From the cell containing the given text, extract its center point as [x, y] coordinate. 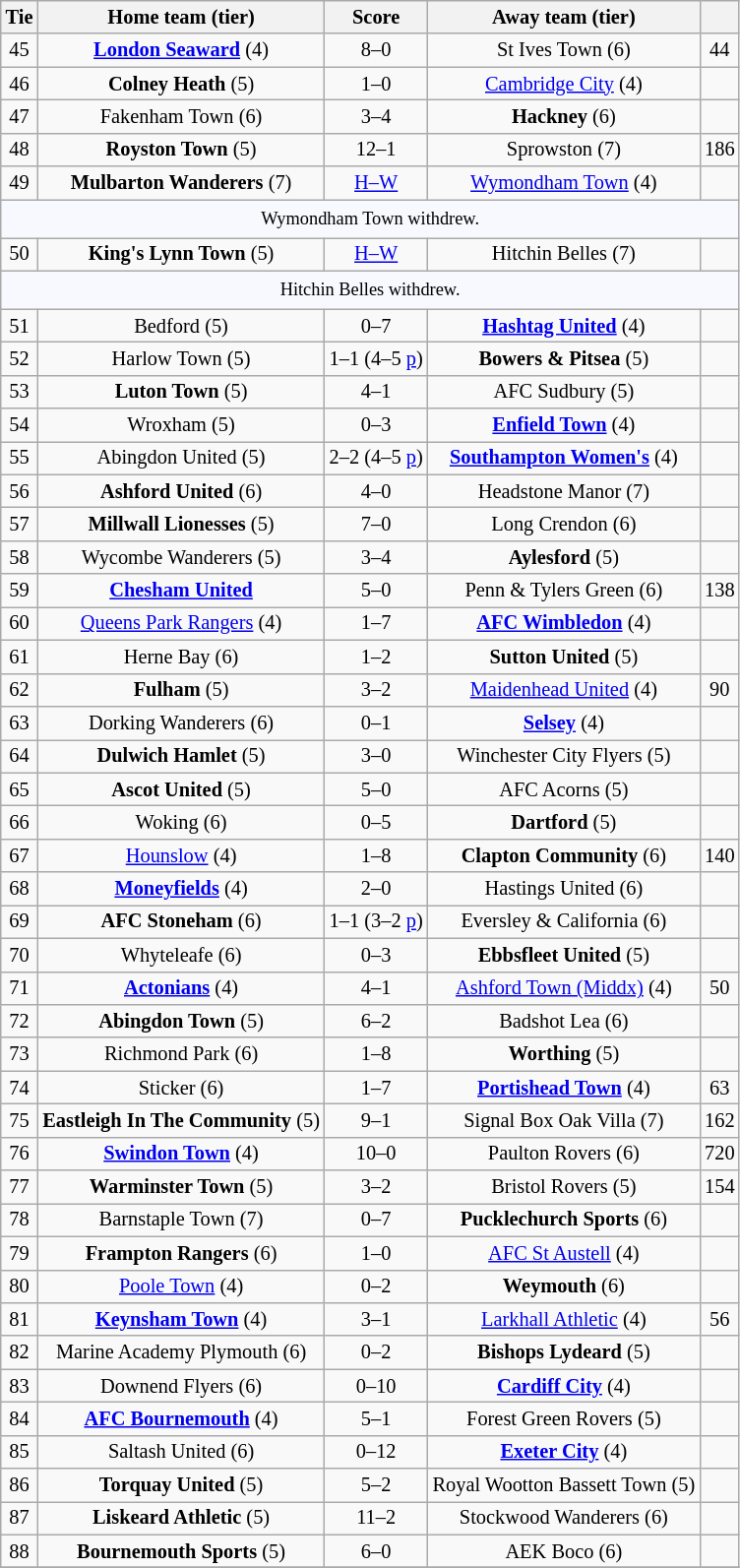
London Seaward (4) [181, 50]
Portishead Town (4) [565, 1088]
61 [20, 657]
88 [20, 1551]
138 [719, 591]
AFC Wimbledon (4) [565, 623]
4–0 [376, 491]
186 [719, 150]
Headstone Manor (7) [565, 491]
90 [719, 690]
Signal Box Oak Villa (7) [565, 1120]
Southampton Women's (4) [565, 458]
Bedford (5) [181, 326]
Wymondham Town (4) [565, 183]
Cambridge City (4) [565, 84]
Sutton United (5) [565, 657]
Royston Town (5) [181, 150]
Sprowston (7) [565, 150]
1–1 (3–2 p) [376, 921]
2–0 [376, 889]
Tie [20, 17]
44 [719, 50]
Royal Wootton Bassett Town (5) [565, 1485]
78 [20, 1220]
7–0 [376, 525]
Queens Park Rangers (4) [181, 623]
Keynsham Town (4) [181, 1319]
Dorking Wanderers (6) [181, 722]
Ashford United (6) [181, 491]
Forest Green Rovers (5) [565, 1418]
55 [20, 458]
Ascot United (5) [181, 789]
Chesham United [181, 591]
Hitchin Belles (7) [565, 254]
Downend Flyers (6) [181, 1386]
6–2 [376, 1021]
6–0 [376, 1551]
Richmond Park (6) [181, 1054]
Paulton Rovers (6) [565, 1154]
Bristol Rovers (5) [565, 1187]
59 [20, 591]
Herne Bay (6) [181, 657]
53 [20, 392]
Weymouth (6) [565, 1286]
AFC Bournemouth (4) [181, 1418]
Hastings United (6) [565, 889]
Barnstaple Town (7) [181, 1220]
65 [20, 789]
62 [20, 690]
71 [20, 988]
Colney Heath (5) [181, 84]
Hitchin Belles withdrew. [370, 289]
Cardiff City (4) [565, 1386]
1–1 (4–5 p) [376, 358]
72 [20, 1021]
Whyteleafe (6) [181, 955]
3–1 [376, 1319]
Liskeard Athletic (5) [181, 1518]
Dartford (5) [565, 822]
Marine Academy Plymouth (6) [181, 1352]
67 [20, 855]
Torquay United (5) [181, 1485]
77 [20, 1187]
Long Crendon (6) [565, 525]
154 [719, 1187]
Bishops Lydeard (5) [565, 1352]
5–1 [376, 1418]
Aylesford (5) [565, 557]
0–5 [376, 822]
49 [20, 183]
11–2 [376, 1518]
74 [20, 1088]
Actonians (4) [181, 988]
45 [20, 50]
Maidenhead United (4) [565, 690]
46 [20, 84]
AFC St Austell (4) [565, 1253]
83 [20, 1386]
9–1 [376, 1120]
12–1 [376, 150]
85 [20, 1452]
Enfield Town (4) [565, 425]
Fakenham Town (6) [181, 116]
1–2 [376, 657]
Bournemouth Sports (5) [181, 1551]
86 [20, 1485]
8–0 [376, 50]
St Ives Town (6) [565, 50]
Clapton Community (6) [565, 855]
Selsey (4) [565, 722]
Wroxham (5) [181, 425]
58 [20, 557]
79 [20, 1253]
87 [20, 1518]
Poole Town (4) [181, 1286]
51 [20, 326]
Badshot Lea (6) [565, 1021]
48 [20, 150]
Stockwood Wanderers (6) [565, 1518]
Away team (tier) [565, 17]
Ebbsfleet United (5) [565, 955]
Home team (tier) [181, 17]
Moneyfields (4) [181, 889]
84 [20, 1418]
Score [376, 17]
Exeter City (4) [565, 1452]
Wymondham Town withdrew. [370, 219]
47 [20, 116]
Bowers & Pitsea (5) [565, 358]
Worthing (5) [565, 1054]
70 [20, 955]
66 [20, 822]
Millwall Lionesses (5) [181, 525]
0–10 [376, 1386]
Pucklechurch Sports (6) [565, 1220]
Abingdon Town (5) [181, 1021]
Winchester City Flyers (5) [565, 756]
64 [20, 756]
Mulbarton Wanderers (7) [181, 183]
AEK Boco (6) [565, 1551]
Sticker (6) [181, 1088]
2–2 (4–5 p) [376, 458]
Saltash United (6) [181, 1452]
54 [20, 425]
80 [20, 1286]
Hackney (6) [565, 116]
57 [20, 525]
68 [20, 889]
AFC Acorns (5) [565, 789]
5–2 [376, 1485]
Swindon Town (4) [181, 1154]
720 [719, 1154]
AFC Stoneham (6) [181, 921]
0–12 [376, 1452]
162 [719, 1120]
140 [719, 855]
Frampton Rangers (6) [181, 1253]
Penn & Tylers Green (6) [565, 591]
0–1 [376, 722]
AFC Sudbury (5) [565, 392]
Hounslow (4) [181, 855]
3–0 [376, 756]
52 [20, 358]
76 [20, 1154]
81 [20, 1319]
82 [20, 1352]
Eversley & California (6) [565, 921]
King's Lynn Town (5) [181, 254]
Ashford Town (Middx) (4) [565, 988]
Eastleigh In The Community (5) [181, 1120]
Dulwich Hamlet (5) [181, 756]
Fulham (5) [181, 690]
Woking (6) [181, 822]
Hashtag United (4) [565, 326]
10–0 [376, 1154]
75 [20, 1120]
Warminster Town (5) [181, 1187]
69 [20, 921]
60 [20, 623]
Harlow Town (5) [181, 358]
Luton Town (5) [181, 392]
Abingdon United (5) [181, 458]
73 [20, 1054]
Larkhall Athletic (4) [565, 1319]
Wycombe Wanderers (5) [181, 557]
